From the cell containing the given text, extract its center point as (x, y) coordinate. 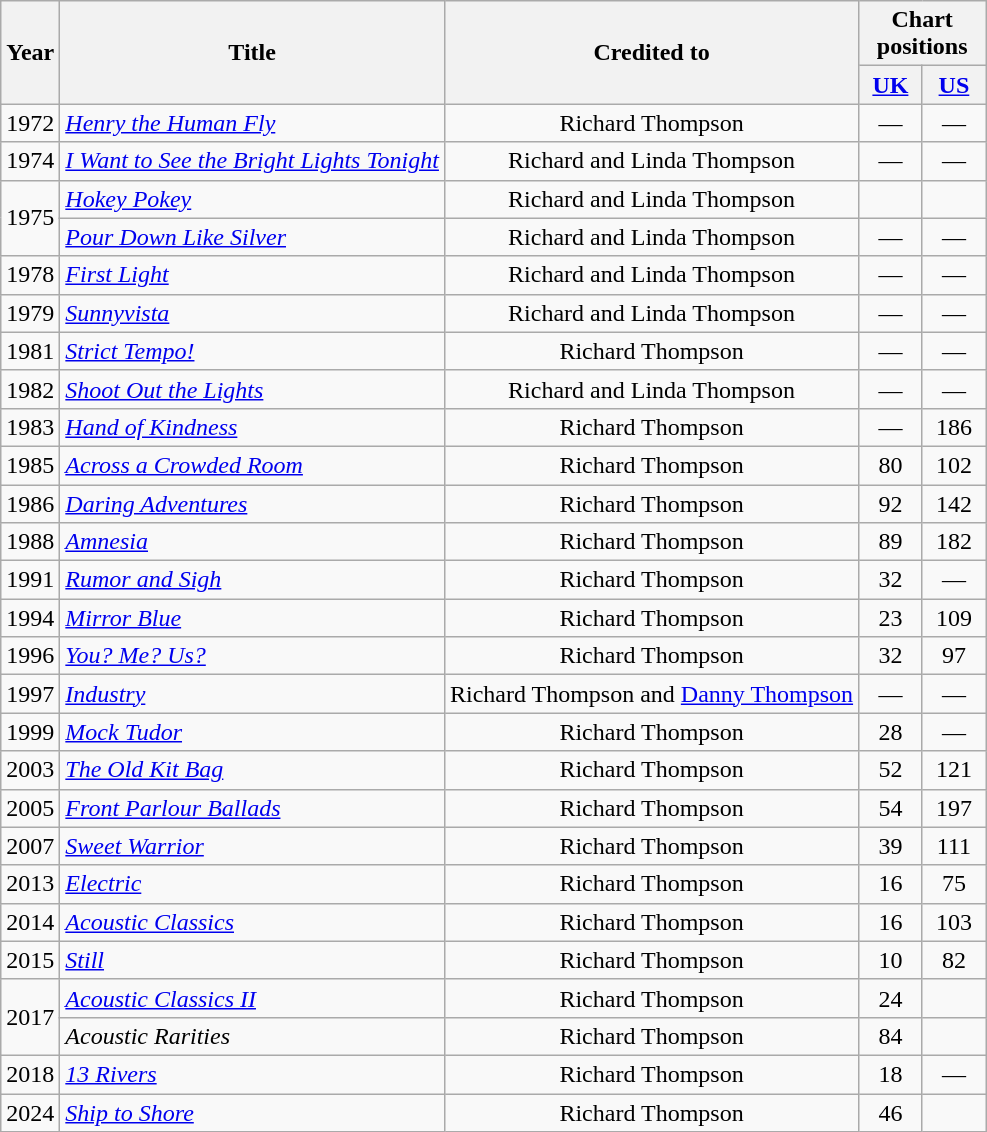
10 (891, 960)
Sunnyvista (252, 313)
1994 (30, 618)
1982 (30, 389)
Chart positions (922, 34)
80 (891, 465)
82 (954, 960)
1996 (30, 656)
Mirror Blue (252, 618)
2005 (30, 808)
54 (891, 808)
197 (954, 808)
Acoustic Classics (252, 922)
2015 (30, 960)
97 (954, 656)
2014 (30, 922)
I Want to See the Bright Lights Tonight (252, 161)
Sweet Warrior (252, 846)
Acoustic Rarities (252, 1036)
2024 (30, 1113)
Strict Tempo! (252, 351)
2007 (30, 846)
The Old Kit Bag (252, 770)
109 (954, 618)
You? Me? Us? (252, 656)
Amnesia (252, 542)
Daring Adventures (252, 503)
84 (891, 1036)
1985 (30, 465)
28 (891, 732)
Pour Down Like Silver (252, 237)
18 (891, 1074)
US (954, 85)
1981 (30, 351)
111 (954, 846)
1997 (30, 694)
1991 (30, 580)
103 (954, 922)
1974 (30, 161)
102 (954, 465)
121 (954, 770)
Acoustic Classics II (252, 998)
Henry the Human Fly (252, 123)
182 (954, 542)
Richard Thompson and Danny Thompson (651, 694)
Year (30, 52)
13 Rivers (252, 1074)
Ship to Shore (252, 1113)
2013 (30, 884)
Shoot Out the Lights (252, 389)
1979 (30, 313)
1986 (30, 503)
Front Parlour Ballads (252, 808)
2017 (30, 1017)
Hokey Pokey (252, 199)
Electric (252, 884)
1972 (30, 123)
1978 (30, 275)
75 (954, 884)
2018 (30, 1074)
89 (891, 542)
39 (891, 846)
First Light (252, 275)
1983 (30, 427)
186 (954, 427)
92 (891, 503)
Rumor and Sigh (252, 580)
142 (954, 503)
23 (891, 618)
1999 (30, 732)
52 (891, 770)
2003 (30, 770)
24 (891, 998)
Across a Crowded Room (252, 465)
1988 (30, 542)
46 (891, 1113)
Title (252, 52)
Industry (252, 694)
Hand of Kindness (252, 427)
Credited to (651, 52)
Mock Tudor (252, 732)
UK (891, 85)
Still (252, 960)
1975 (30, 218)
